Extract the [x, y] coordinate from the center of the cell holding the provided text.  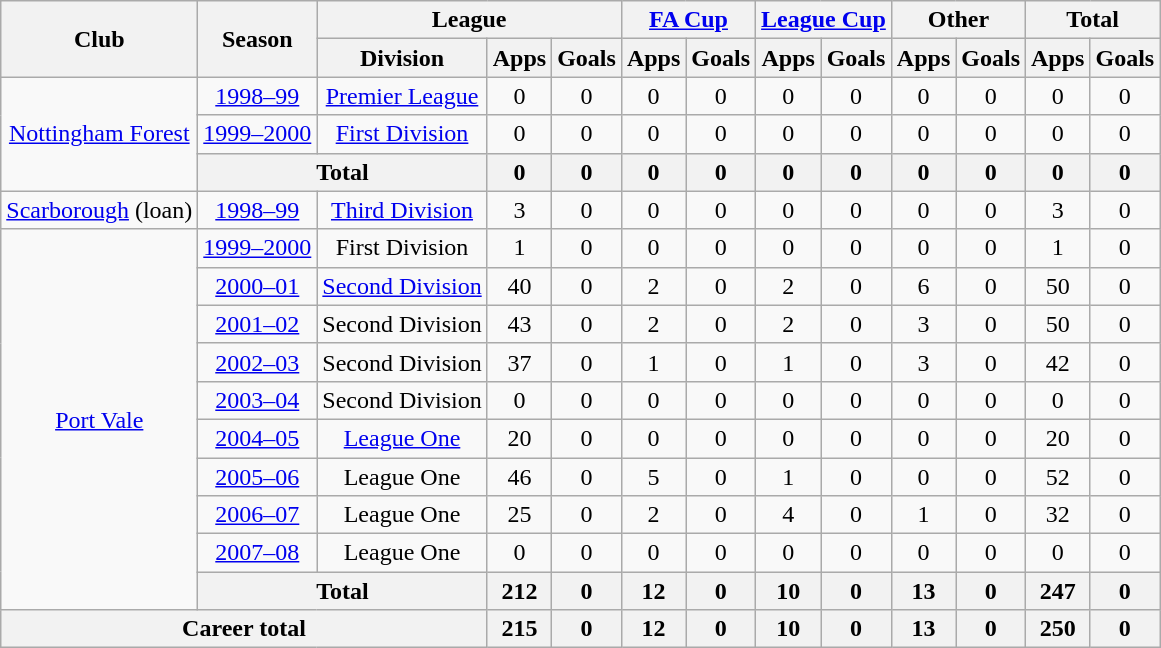
Scarborough (loan) [100, 210]
Season [258, 39]
Port Vale [100, 420]
Premier League [402, 96]
Career total [244, 629]
46 [519, 477]
32 [1058, 515]
Third Division [402, 210]
League [470, 20]
40 [519, 286]
5 [653, 477]
Club [100, 39]
52 [1058, 477]
2000–01 [258, 286]
37 [519, 362]
2005–06 [258, 477]
FA Cup [688, 20]
2001–02 [258, 324]
6 [923, 286]
42 [1058, 362]
2004–05 [258, 438]
Other [958, 20]
Nottingham Forest [100, 134]
2007–08 [258, 553]
215 [519, 629]
2006–07 [258, 515]
43 [519, 324]
247 [1058, 591]
4 [788, 515]
League Cup [824, 20]
Division [402, 58]
212 [519, 591]
25 [519, 515]
2003–04 [258, 400]
2002–03 [258, 362]
250 [1058, 629]
